From the cell containing the given text, extract its center point as (X, Y) coordinate. 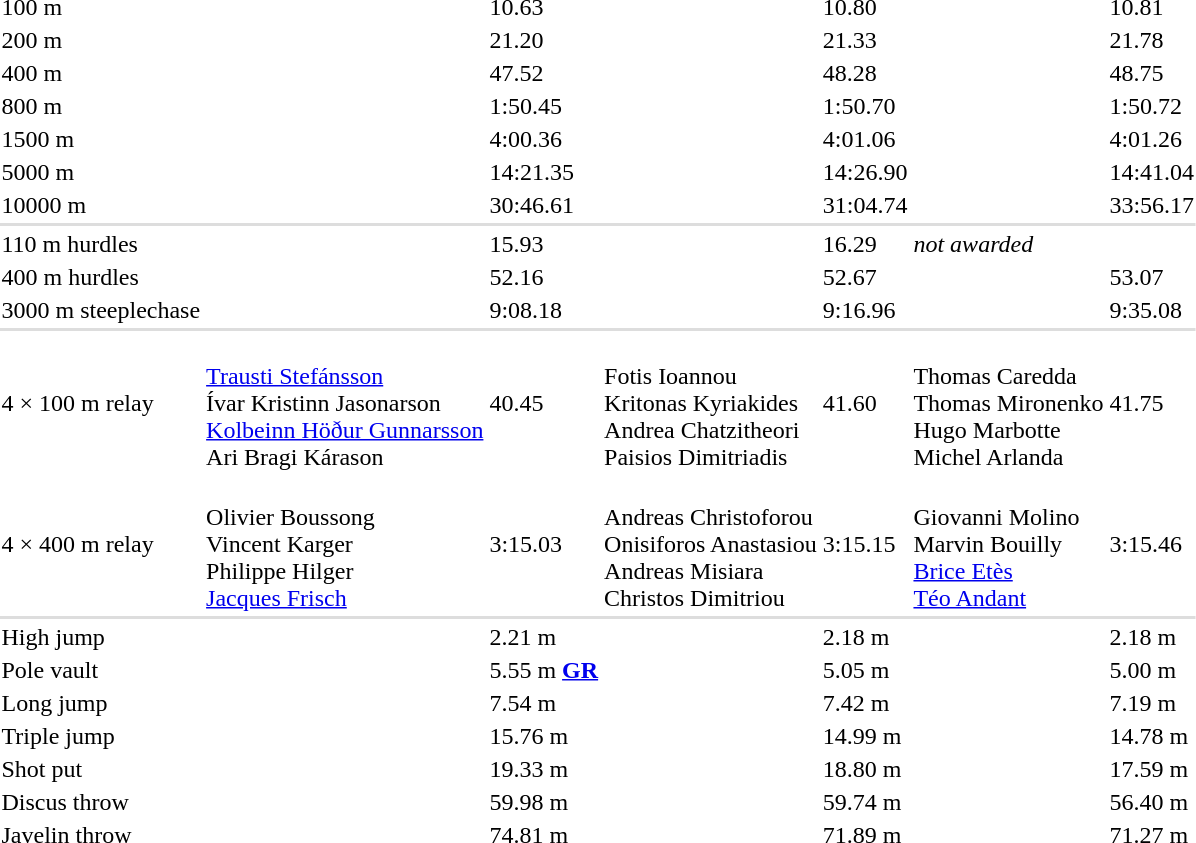
41.60 (865, 403)
3:15.15 (865, 544)
19.33 m (544, 769)
3000 m steeplechase (101, 310)
Andreas ChristoforouOnisiforos AnastasiouAndreas MisiaraChristos Dimitriou (711, 544)
52.16 (544, 277)
Thomas CareddaThomas MironenkoHugo MarbotteMichel Arlanda (1008, 403)
Triple jump (101, 736)
17.59 m (1152, 769)
14:41.04 (1152, 172)
Long jump (101, 703)
1:50.72 (1152, 106)
59.98 m (544, 802)
4 × 100 m relay (101, 403)
Olivier BoussongVincent KargerPhilippe HilgerJacques Frisch (345, 544)
5.00 m (1152, 670)
800 m (101, 106)
5.05 m (865, 670)
48.75 (1152, 73)
not awarded (1054, 244)
2.21 m (544, 637)
14.78 m (1152, 736)
400 m (101, 73)
47.52 (544, 73)
5.55 m GR (544, 670)
4:01.26 (1152, 139)
High jump (101, 637)
10000 m (101, 205)
14:21.35 (544, 172)
Pole vault (101, 670)
Giovanni MolinoMarvin BouillyBrice EtèsTéo Andant (1008, 544)
33:56.17 (1152, 205)
30:46.61 (544, 205)
14.99 m (865, 736)
Trausti StefánssonÍvar Kristinn JasonarsonKolbeinn Höður GunnarssonAri Bragi Kárason (345, 403)
16.29 (865, 244)
7.42 m (865, 703)
40.45 (544, 403)
200 m (101, 40)
1:50.45 (544, 106)
1500 m (101, 139)
31:04.74 (865, 205)
110 m hurdles (101, 244)
15.76 m (544, 736)
21.78 (1152, 40)
1:50.70 (865, 106)
3:15.46 (1152, 544)
400 m hurdles (101, 277)
52.67 (865, 277)
5000 m (101, 172)
9:16.96 (865, 310)
Shot put (101, 769)
14:26.90 (865, 172)
9:08.18 (544, 310)
21.20 (544, 40)
7.19 m (1152, 703)
4:00.36 (544, 139)
7.54 m (544, 703)
Fotis IoannouKritonas KyriakidesAndrea ChatzitheoriPaisios Dimitriadis (711, 403)
18.80 m (865, 769)
21.33 (865, 40)
9:35.08 (1152, 310)
53.07 (1152, 277)
48.28 (865, 73)
Discus throw (101, 802)
59.74 m (865, 802)
15.93 (544, 244)
4:01.06 (865, 139)
4 × 400 m relay (101, 544)
41.75 (1152, 403)
3:15.03 (544, 544)
56.40 m (1152, 802)
